Find where the given text appears and provide that cell's center as [X, Y] coordinate. 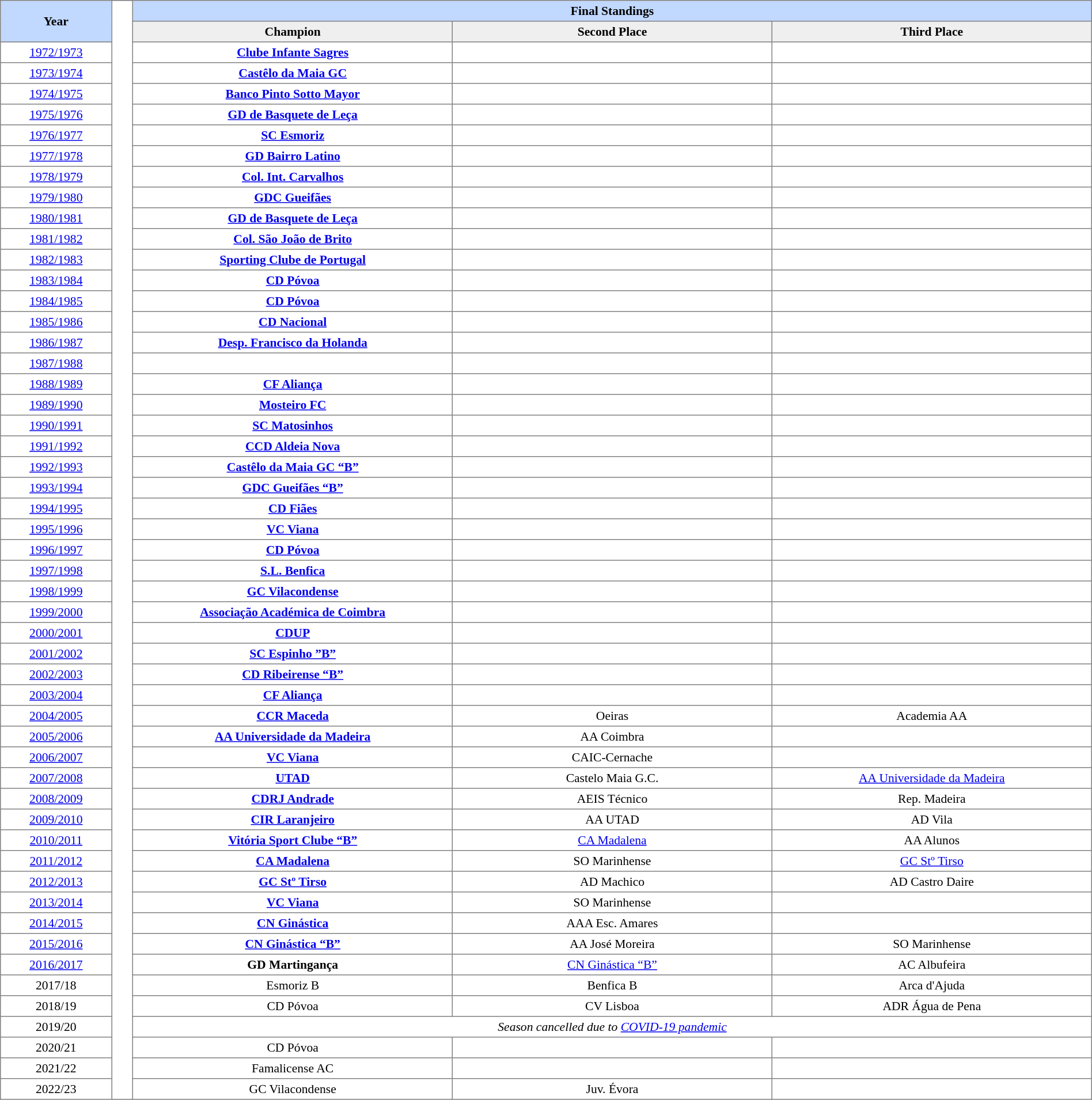
Col. São João de Brito [293, 239]
1992/1993 [56, 467]
1991/1992 [56, 446]
1997/1998 [56, 571]
1987/1988 [56, 363]
Esmoriz B [293, 985]
AA Coimbra [613, 737]
Castelo Maia G.C. [613, 778]
1996/1997 [56, 550]
Benfica B [613, 985]
2017/18 [56, 985]
2010/2011 [56, 840]
2019/20 [56, 1027]
1990/1991 [56, 426]
Banco Pinto Sotto Mayor [293, 94]
1995/1996 [56, 529]
1985/1986 [56, 322]
1999/2000 [56, 612]
Rep. Madeira [932, 799]
2021/22 [56, 1068]
2008/2009 [56, 799]
2003/2004 [56, 695]
SC Esmoriz [293, 135]
2020/21 [56, 1048]
1993/1994 [56, 488]
Associação Académica de Coimbra [293, 612]
AC Albufeira [932, 965]
Year [56, 21]
1973/1974 [56, 73]
2016/2017 [56, 965]
Famalicense AC [293, 1068]
2005/2006 [56, 737]
1979/1980 [56, 198]
2009/2010 [56, 820]
CDRJ Andrade [293, 799]
Oeiras [613, 716]
2006/2007 [56, 757]
GDC Gueifães [293, 198]
Castêlo da Maia GC [293, 73]
1984/1985 [56, 301]
Desp. Francisco da Holanda [293, 343]
1998/1999 [56, 591]
2018/19 [56, 1006]
UTAD [293, 778]
S.L. Benfica [293, 571]
2011/2012 [56, 861]
1972/1973 [56, 52]
2004/2005 [56, 716]
CDUP [293, 633]
1978/1979 [56, 177]
2022/23 [56, 1089]
Second Place [613, 32]
Champion [293, 32]
Juv. Évora [613, 1089]
2002/2003 [56, 674]
1975/1976 [56, 115]
AD Machico [613, 882]
CV Lisboa [613, 1006]
2012/2013 [56, 882]
1976/1977 [56, 135]
Arca d'Ajuda [932, 985]
AD Castro Daire [932, 882]
2013/2014 [56, 902]
Vitória Sport Clube “B” [293, 840]
2014/2015 [56, 923]
Castêlo da Maia GC “B” [293, 467]
Col. Int. Carvalhos [293, 177]
2015/2016 [56, 944]
SC Matosinhos [293, 426]
SC Espinho ”B” [293, 654]
CD Ribeirense “B” [293, 674]
Season cancelled due to COVID-19 pandemic [612, 1027]
1988/1989 [56, 384]
GDC Gueifães “B” [293, 488]
1994/1995 [56, 509]
1983/1984 [56, 280]
1989/1990 [56, 405]
CCR Maceda [293, 716]
CD Nacional [293, 322]
AA UTAD [613, 820]
CN Ginástica [293, 923]
2007/2008 [56, 778]
1977/1978 [56, 156]
GD Bairro Latino [293, 156]
AAA Esc. Amares [613, 923]
2000/2001 [56, 633]
Final Standings [612, 11]
Academia AA [932, 716]
1980/1981 [56, 218]
CD Fiães [293, 509]
Sporting Clube de Portugal [293, 260]
AA Alunos [932, 840]
CIR Laranjeiro [293, 820]
Third Place [932, 32]
ADR Água de Pena [932, 1006]
CCD Aldeia Nova [293, 446]
AD Vila [932, 820]
1981/1982 [56, 239]
AA José Moreira [613, 944]
GD Martingança [293, 965]
1982/1983 [56, 260]
1974/1975 [56, 94]
Mosteiro FC [293, 405]
CAIC-Cernache [613, 757]
Clube Infante Sagres [293, 52]
2001/2002 [56, 654]
1986/1987 [56, 343]
AEIS Técnico [613, 799]
